Search for the cell housing the specified text and yield its (x, y) center coordinate. 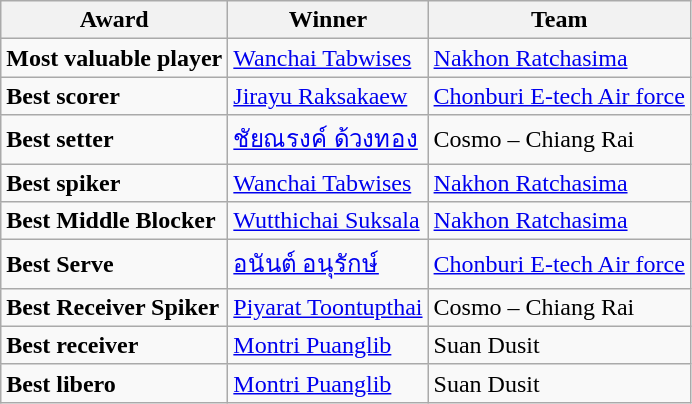
Best Receiver Spiker (114, 307)
อนันต์ อนุรักษ์ (328, 264)
Award (114, 20)
Best setter (114, 140)
Jirayu Raksakaew (328, 96)
Winner (328, 20)
Wutthichai Suksala (328, 221)
Best receiver (114, 345)
Best scorer (114, 96)
Best Middle Blocker (114, 221)
Most valuable player (114, 58)
Piyarat Toontupthai (328, 307)
Team (559, 20)
Best spiker (114, 183)
Best Serve (114, 264)
Best libero (114, 383)
ชัยณรงค์ ด้วงทอง (328, 140)
